Detect which cell encompasses the target text, then output its [X, Y] center coordinate. 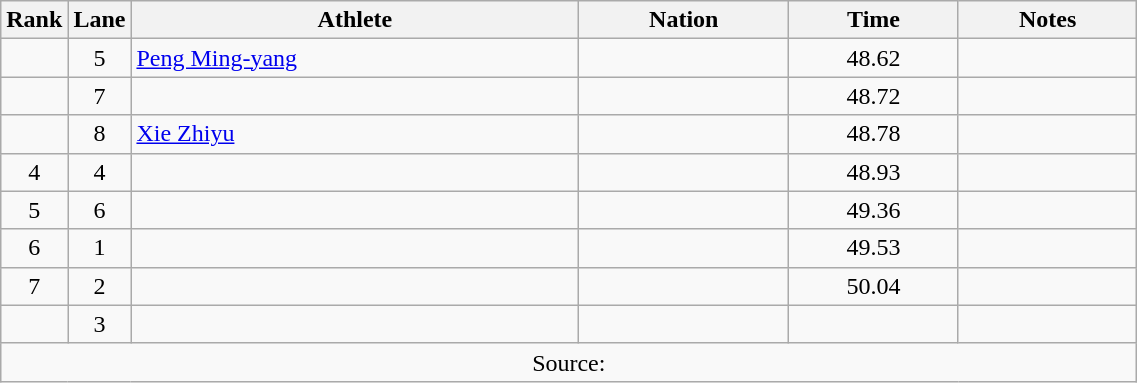
Lane [100, 20]
48.62 [874, 58]
49.53 [874, 248]
8 [100, 134]
Xie Zhiyu [355, 134]
Notes [1047, 20]
48.72 [874, 96]
49.36 [874, 210]
Time [874, 20]
Rank [34, 20]
50.04 [874, 286]
Nation [684, 20]
48.78 [874, 134]
Source: [569, 362]
1 [100, 248]
3 [100, 324]
48.93 [874, 172]
Peng Ming-yang [355, 58]
Athlete [355, 20]
2 [100, 286]
